Provide the (x, y) coordinate of the cell's center where the given text is located.  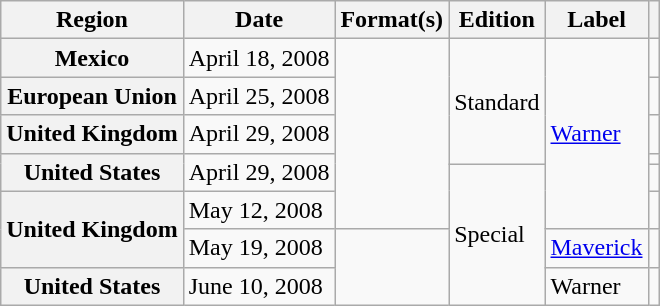
April 18, 2008 (259, 58)
June 10, 2008 (259, 286)
Special (497, 234)
May 12, 2008 (259, 210)
European Union (92, 96)
Standard (497, 102)
Region (92, 20)
Edition (497, 20)
May 19, 2008 (259, 248)
Date (259, 20)
Maverick (596, 248)
Label (596, 20)
Mexico (92, 58)
April 25, 2008 (259, 96)
Format(s) (392, 20)
